Search for the cell housing the specified text and yield its [X, Y] center coordinate. 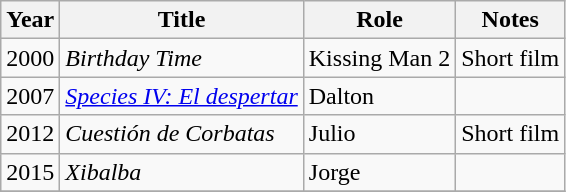
Xibalba [182, 172]
Cuestión de Corbatas [182, 134]
Year [30, 20]
Role [379, 20]
Birthday Time [182, 58]
2012 [30, 134]
2000 [30, 58]
2015 [30, 172]
Species IV: El despertar [182, 96]
2007 [30, 96]
Notes [510, 20]
Julio [379, 134]
Dalton [379, 96]
Title [182, 20]
Kissing Man 2 [379, 58]
Jorge [379, 172]
